Output the (x, y) coordinate of the center of the cell containing the given text.  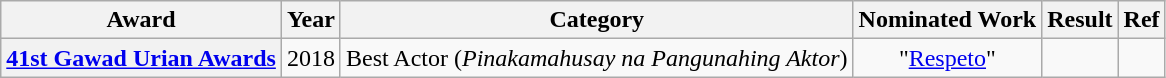
Category (596, 20)
Result (1080, 20)
Award (142, 20)
Best Actor (Pinakamahusay na Pangunahing Aktor) (596, 58)
Ref (1142, 20)
"Respeto" (948, 58)
Nominated Work (948, 20)
Year (310, 20)
41st Gawad Urian Awards (142, 58)
2018 (310, 58)
